Locate the cell with the specified text and output its (x, y) center coordinate. 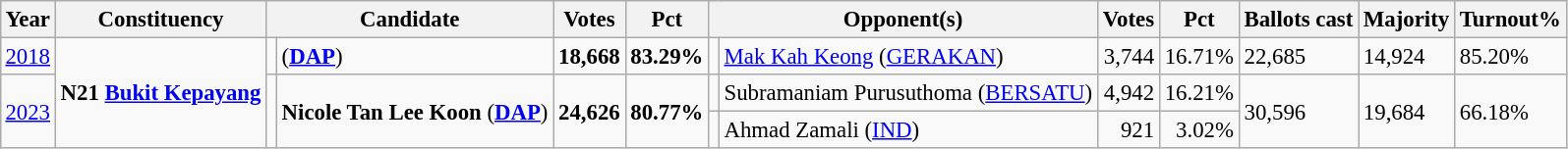
3.02% (1199, 130)
80.77% (667, 112)
Subramaniam Purusuthoma (BERSATU) (908, 93)
Nicole Tan Lee Koon (DAP) (415, 112)
Ahmad Zamali (IND) (908, 130)
2018 (28, 56)
14,924 (1407, 56)
19,684 (1407, 112)
Candidate (410, 20)
Ballots cast (1298, 20)
Mak Kah Keong (GERAKAN) (908, 56)
22,685 (1298, 56)
16.71% (1199, 56)
921 (1129, 130)
Constituency (160, 20)
N21 Bukit Kepayang (160, 92)
24,626 (590, 112)
83.29% (667, 56)
(DAP) (415, 56)
4,942 (1129, 93)
16.21% (1199, 93)
85.20% (1510, 56)
Turnout% (1510, 20)
3,744 (1129, 56)
66.18% (1510, 112)
30,596 (1298, 112)
Year (28, 20)
2023 (28, 112)
Majority (1407, 20)
18,668 (590, 56)
Opponent(s) (903, 20)
